Return the (x, y) coordinate for the center point of the cell that contains the specified text.  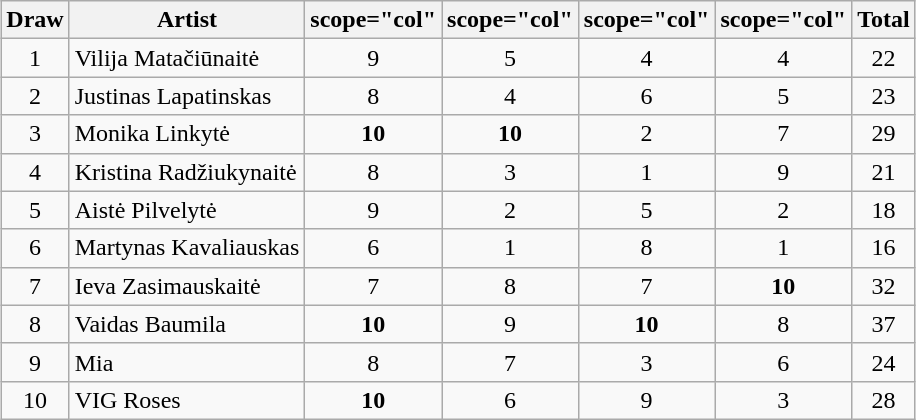
Aistė Pilvelytė (187, 210)
32 (884, 286)
Ieva Zasimauskaitė (187, 286)
16 (884, 248)
Martynas Kavaliauskas (187, 248)
Draw (35, 20)
23 (884, 96)
28 (884, 400)
Justinas Lapatinskas (187, 96)
Mia (187, 362)
22 (884, 58)
24 (884, 362)
18 (884, 210)
Vilija Matačiūnaitė (187, 58)
Vaidas Baumila (187, 324)
VIG Roses (187, 400)
Total (884, 20)
29 (884, 134)
Artist (187, 20)
Monika Linkytė (187, 134)
37 (884, 324)
Kristina Radžiukynaitė (187, 172)
21 (884, 172)
